Detect which cell encompasses the target text, then output its (X, Y) center coordinate. 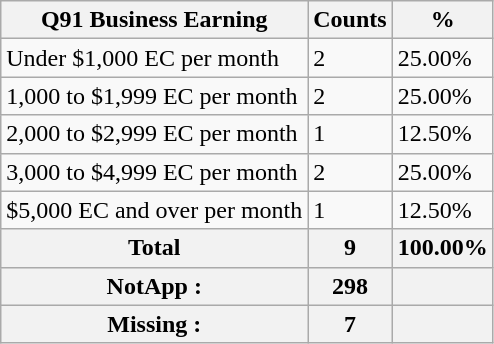
Counts (350, 20)
Total (154, 248)
298 (350, 286)
2,000 to $2,999 EC per month (154, 134)
$5,000 EC and over per month (154, 210)
Under $1,000 EC per month (154, 58)
3,000 to $4,999 EC per month (154, 172)
7 (350, 324)
NotApp : (154, 286)
% (442, 20)
Q91 Business Earning (154, 20)
9 (350, 248)
100.00% (442, 248)
1,000 to $1,999 EC per month (154, 96)
Missing : (154, 324)
